Find where the given text appears and provide that cell's center as [x, y] coordinate. 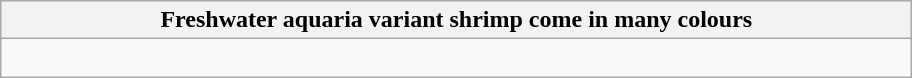
Freshwater aquaria variant shrimp come in many colours [456, 20]
